Pinpoint the cell where the given text exists, returning its [x, y] midpoint coordinate. 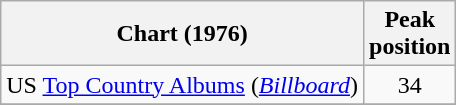
34 [410, 85]
Peakposition [410, 34]
US Top Country Albums (Billboard) [182, 85]
Chart (1976) [182, 34]
